Scan for the cell matching the given text and deliver its (x, y) coordinate at center. 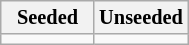
Seeded (48, 17)
Unseeded (141, 17)
